Pinpoint the cell where the given text exists, returning its [X, Y] midpoint coordinate. 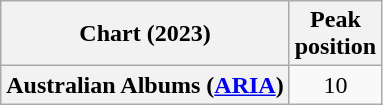
Australian Albums (ARIA) [145, 85]
Chart (2023) [145, 34]
10 [335, 85]
Peakposition [335, 34]
